Identify which cell holds the provided text, then report its (x, y) central coordinate. 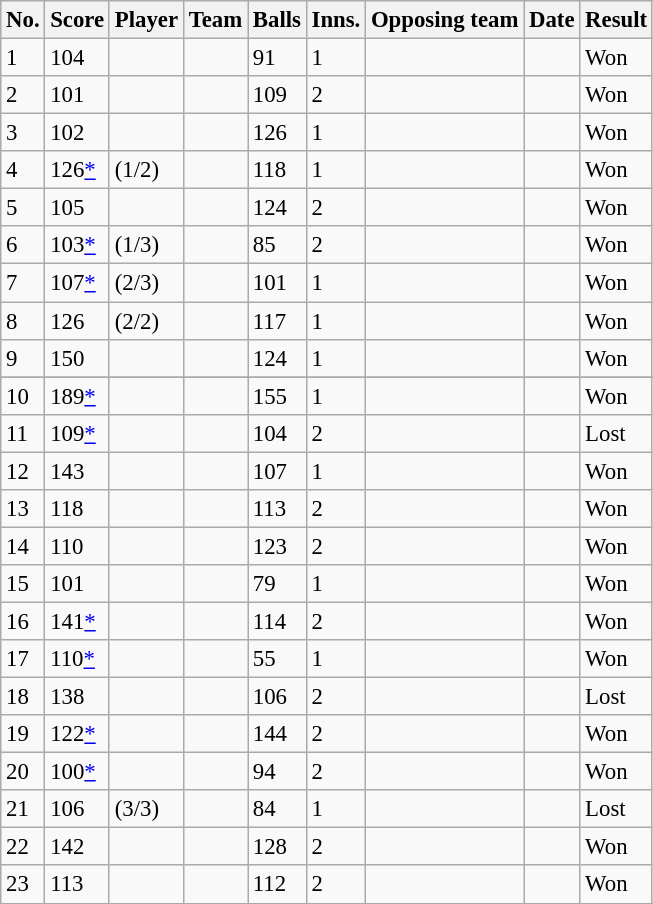
(2/3) (146, 283)
18 (23, 697)
13 (23, 509)
122* (78, 734)
91 (278, 58)
110 (78, 546)
128 (278, 847)
8 (23, 321)
6 (23, 245)
9 (23, 358)
Result (616, 20)
85 (278, 245)
Date (552, 20)
100* (78, 772)
126* (78, 170)
55 (278, 659)
(1/2) (146, 170)
84 (278, 809)
Balls (278, 20)
109 (278, 95)
(2/2) (146, 321)
102 (78, 133)
110* (78, 659)
No. (23, 20)
142 (78, 847)
107* (78, 283)
Team (215, 20)
Opposing team (445, 20)
23 (23, 885)
22 (23, 847)
107 (278, 471)
138 (78, 697)
141* (78, 621)
15 (23, 584)
143 (78, 471)
123 (278, 546)
12 (23, 471)
20 (23, 772)
10 (23, 396)
Inns. (336, 20)
117 (278, 321)
14 (23, 546)
144 (278, 734)
94 (278, 772)
155 (278, 396)
21 (23, 809)
17 (23, 659)
19 (23, 734)
11 (23, 433)
5 (23, 208)
105 (78, 208)
150 (78, 358)
112 (278, 885)
189* (78, 396)
114 (278, 621)
(1/3) (146, 245)
3 (23, 133)
Score (78, 20)
(3/3) (146, 809)
7 (23, 283)
109* (78, 433)
103* (78, 245)
79 (278, 584)
16 (23, 621)
Player (146, 20)
4 (23, 170)
